Capture the cell that displays the provided text and extract its (X, Y) central coordinate. 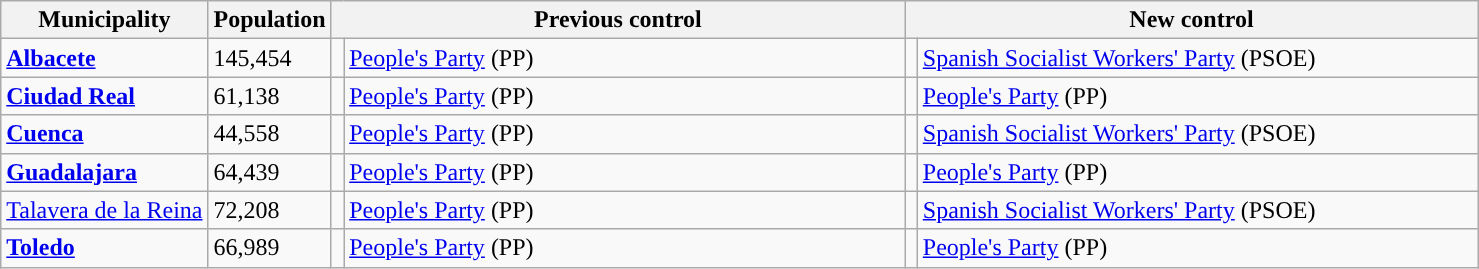
Albacete (104, 58)
Talavera de la Reina (104, 210)
Previous control (618, 20)
Guadalajara (104, 172)
New control (1192, 20)
Cuenca (104, 134)
72,208 (270, 210)
145,454 (270, 58)
Population (270, 20)
Toledo (104, 248)
44,558 (270, 134)
61,138 (270, 96)
66,989 (270, 248)
64,439 (270, 172)
Ciudad Real (104, 96)
Municipality (104, 20)
